Identify which cell holds the provided text, then report its [x, y] central coordinate. 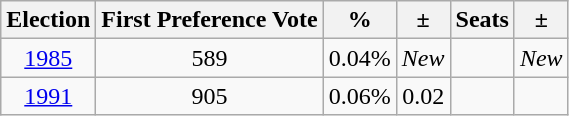
905 [210, 96]
% [360, 20]
0.06% [360, 96]
Seats [482, 20]
1985 [48, 58]
1991 [48, 96]
0.04% [360, 58]
0.02 [423, 96]
589 [210, 58]
Election [48, 20]
First Preference Vote [210, 20]
